Identify which cell holds the provided text, then report its [X, Y] central coordinate. 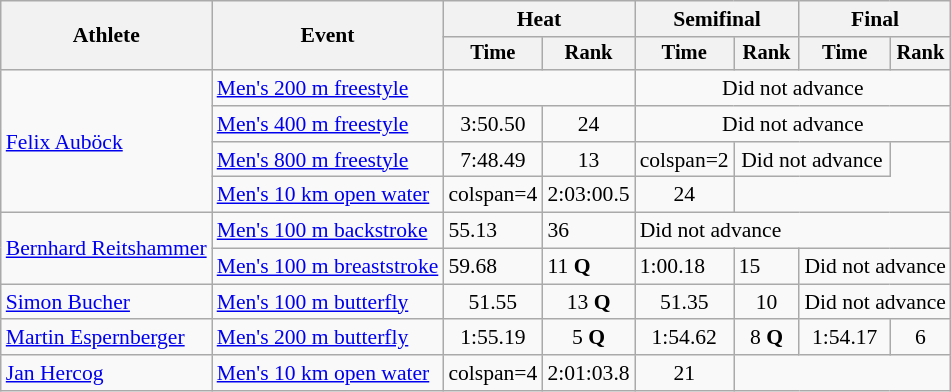
8 Q [767, 338]
1:55.19 [492, 338]
Men's 800 m freestyle [328, 160]
Simon Bucher [106, 302]
Event [328, 36]
21 [684, 373]
Men's 200 m freestyle [328, 88]
7:48.49 [492, 160]
Felix Auböck [106, 141]
Athlete [106, 36]
2:03:00.5 [588, 195]
5 Q [588, 338]
Men's 200 m butterfly [328, 338]
Bernhard Reitshammer [106, 248]
51.55 [492, 302]
13 Q [588, 302]
Men's 100 m breaststroke [328, 267]
1:00.18 [684, 267]
55.13 [492, 231]
59.68 [492, 267]
Men's 100 m butterfly [328, 302]
Men's 400 m freestyle [328, 124]
Jan Hercog [106, 373]
Martin Espernberger [106, 338]
Heat [538, 19]
10 [767, 302]
11 Q [588, 267]
36 [588, 231]
15 [767, 267]
colspan=2 [684, 160]
2:01:03.8 [588, 373]
Semifinal [718, 19]
1:54.17 [844, 338]
3:50.50 [492, 124]
Men's 100 m backstroke [328, 231]
6 [920, 338]
13 [588, 160]
51.35 [684, 302]
1:54.62 [684, 338]
Final [875, 19]
